Return [X, Y] of the center of cell containing provided text 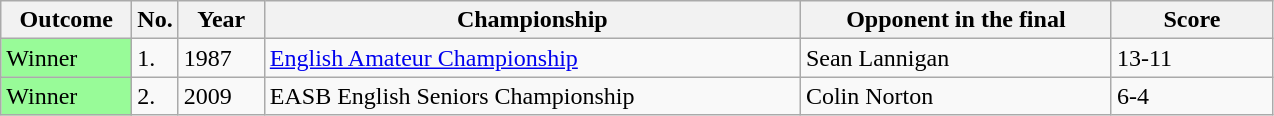
1987 [221, 58]
2. [155, 96]
2009 [221, 96]
Score [1192, 20]
6-4 [1192, 96]
Championship [532, 20]
English Amateur Championship [532, 58]
1. [155, 58]
EASB English Seniors Championship [532, 96]
Colin Norton [956, 96]
Outcome [66, 20]
Sean Lannigan [956, 58]
13-11 [1192, 58]
Year [221, 20]
No. [155, 20]
Opponent in the final [956, 20]
